Search for the cell housing the specified text and yield its [X, Y] center coordinate. 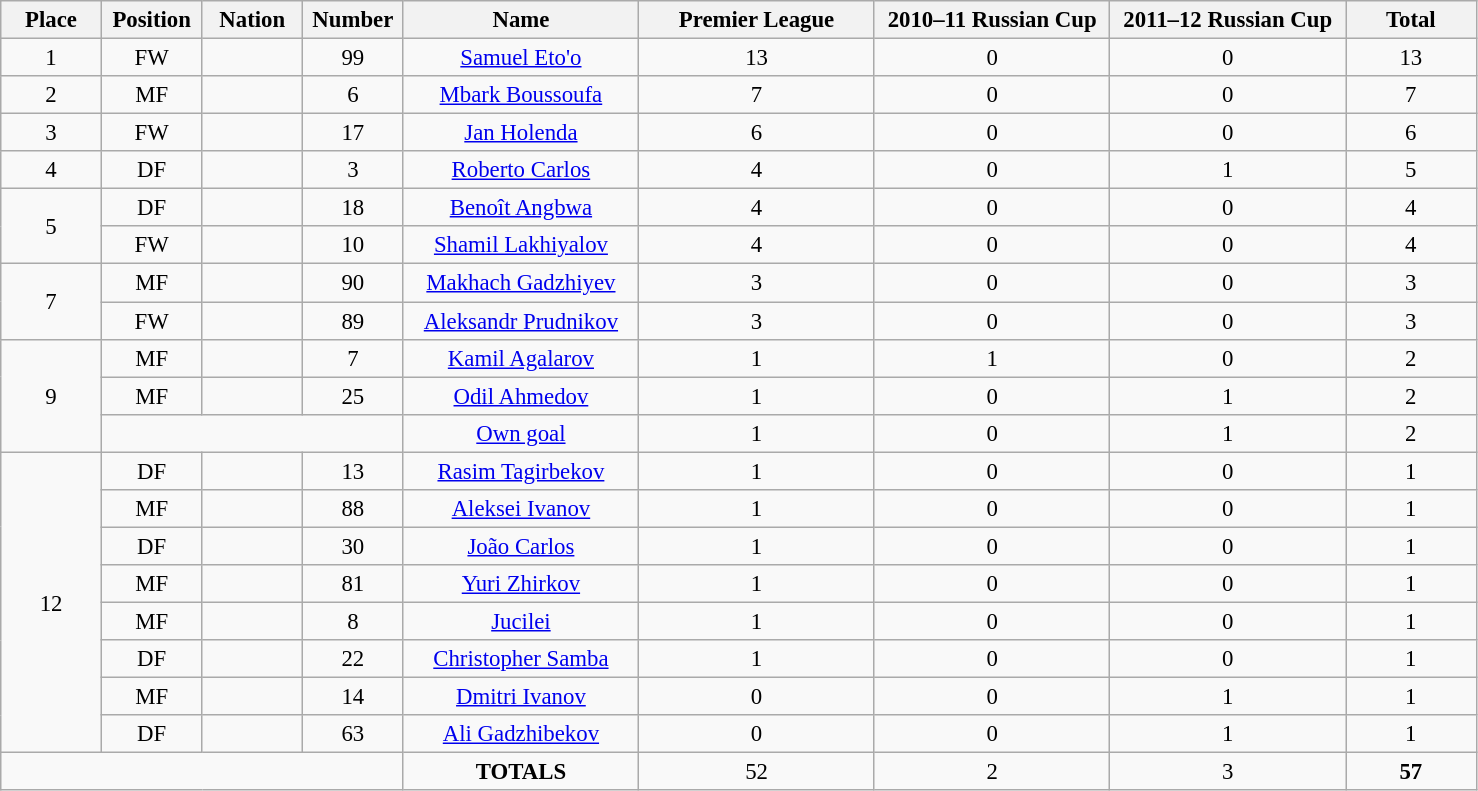
57 [1412, 772]
18 [354, 208]
Aleksandr Prudnikov [521, 321]
88 [354, 509]
Aleksei Ivanov [521, 509]
Ali Gadzhibekov [521, 734]
Own goal [521, 433]
Samuel Eto'o [521, 58]
Kamil Agalarov [521, 358]
89 [354, 321]
Position [152, 20]
Nation [252, 20]
Jan Holenda [521, 133]
Name [521, 20]
30 [354, 546]
Mbark Boussoufa [521, 95]
63 [354, 734]
8 [354, 621]
9 [52, 396]
Rasim Tagirbekov [521, 471]
Odil Ahmedov [521, 396]
Dmitri Ivanov [521, 697]
14 [354, 697]
17 [354, 133]
12 [52, 602]
TOTALS [521, 772]
Place [52, 20]
Premier League [757, 20]
25 [354, 396]
Yuri Zhirkov [521, 584]
Total [1412, 20]
2011–12 Russian Cup [1228, 20]
João Carlos [521, 546]
2010–11 Russian Cup [992, 20]
Number [354, 20]
Roberto Carlos [521, 170]
Makhach Gadzhiyev [521, 283]
Jucilei [521, 621]
10 [354, 245]
Christopher Samba [521, 659]
22 [354, 659]
81 [354, 584]
99 [354, 58]
Shamil Lakhiyalov [521, 245]
Benoît Angbwa [521, 208]
90 [354, 283]
52 [757, 772]
